Scan for the cell matching the given text and deliver its [X, Y] coordinate at center. 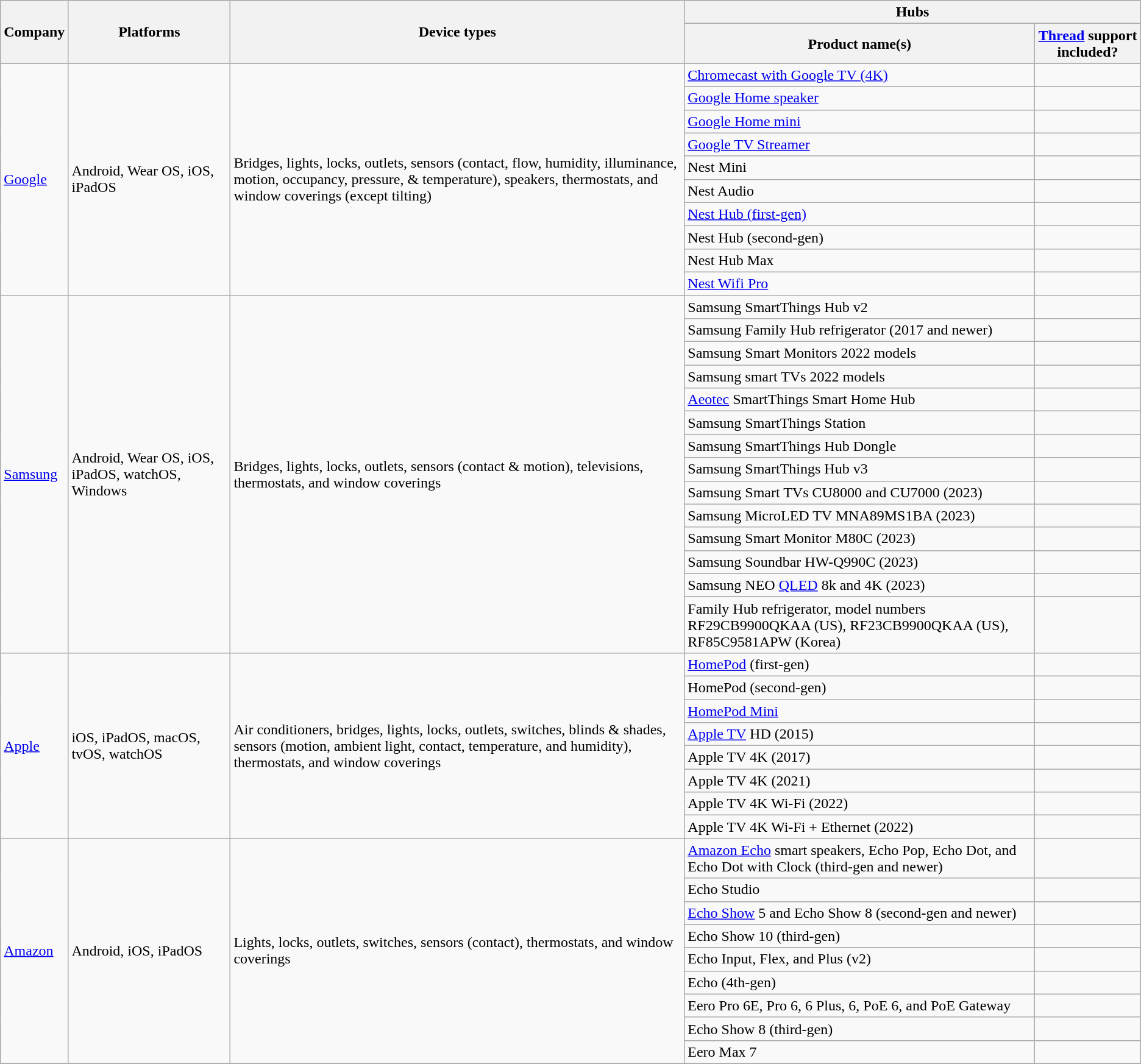
Lights, locks, outlets, switches, sensors (contact), thermostats, and window coverings [457, 951]
Samsung Smart Monitors 2022 models [859, 353]
Family Hub refrigerator, model numbers RF29CB9900QKAA (US), RF23CB9900QKAA (US), RF85C9581APW (Korea) [859, 625]
Echo Show 10 (third-gen) [859, 936]
Google TV Streamer [859, 144]
Echo Studio [859, 890]
Eero Max 7 [859, 1052]
Samsung SmartThings Hub v2 [859, 307]
Samsung Smart TVs CU8000 and CU7000 (2023) [859, 492]
Hubs [912, 12]
Android, Wear OS, iOS, iPadOS, watchOS, Windows [149, 474]
Samsung SmartThings Station [859, 423]
Apple TV 4K Wi-Fi (2022) [859, 804]
Samsung MicroLED TV MNA89MS1BA (2023) [859, 516]
Echo (4th-gen) [859, 982]
Apple TV 4K (2021) [859, 781]
Samsung SmartThings Hub Dongle [859, 446]
Android, Wear OS, iOS, iPadOS [149, 179]
Apple TV 4K Wi-Fi + Ethernet (2022) [859, 827]
Google Home speaker [859, 98]
Apple TV HD (2015) [859, 734]
Nest Mini [859, 168]
Samsung Soundbar HW-Q990C (2023) [859, 562]
Android, iOS, iPadOS [149, 951]
Device types [457, 32]
Samsung [34, 474]
Product name(s) [859, 44]
HomePod (first-gen) [859, 664]
HomePod Mini [859, 711]
Nest Hub (second-gen) [859, 237]
Nest Audio [859, 191]
Chromecast with Google TV (4K) [859, 75]
Nest Wifi Pro [859, 283]
Google Home mini [859, 121]
Samsung Smart Monitor M80C (2023) [859, 539]
Apple TV 4K (2017) [859, 757]
HomePod (second-gen) [859, 687]
Eero Pro 6E, Pro 6, 6 Plus, 6, PoE 6, and PoE Gateway [859, 1005]
Samsung NEO QLED 8k and 4K (2023) [859, 585]
iOS, iPadOS, macOS, tvOS, watchOS [149, 745]
Bridges, lights, locks, outlets, sensors (contact & motion), televisions, thermostats, and window coverings [457, 474]
Aeotec SmartThings Smart Home Hub [859, 400]
Google [34, 179]
Echo Show 5 and Echo Show 8 (second-gen and newer) [859, 913]
Nest Hub (first-gen) [859, 214]
Thread support included? [1087, 44]
Platforms [149, 32]
Apple [34, 745]
Samsung smart TVs 2022 models [859, 377]
Company [34, 32]
Amazon Echo smart speakers, Echo Pop, Echo Dot, and Echo Dot with Clock (third-gen and newer) [859, 858]
Echo Show 8 (third-gen) [859, 1029]
Samsung Family Hub refrigerator (2017 and newer) [859, 330]
Amazon [34, 951]
Echo Input, Flex, and Plus (v2) [859, 959]
Samsung SmartThings Hub v3 [859, 469]
Nest Hub Max [859, 260]
